Provide the (X, Y) coordinate of the cell's center where the given text is located.  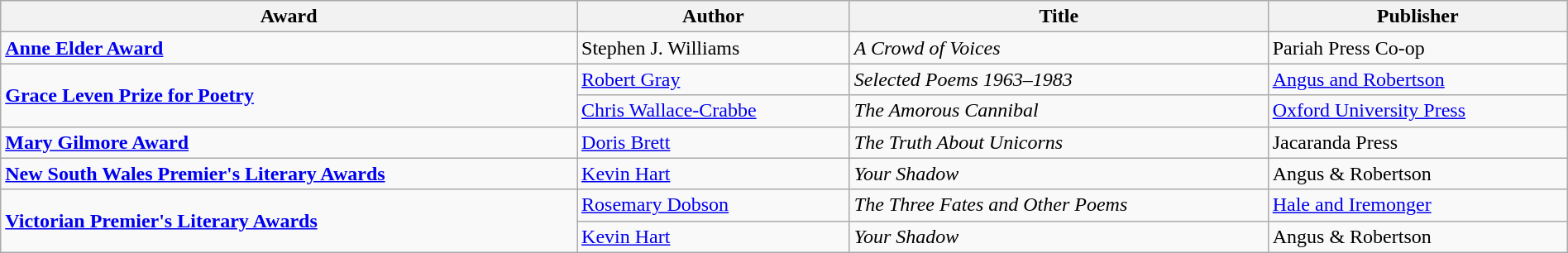
Victorian Premier's Literary Awards (289, 221)
The Three Fates and Other Poems (1059, 205)
Hale and Iremonger (1417, 205)
Doris Brett (714, 142)
New South Wales Premier's Literary Awards (289, 174)
Chris Wallace-Crabbe (714, 111)
Jacaranda Press (1417, 142)
Author (714, 17)
Mary Gilmore Award (289, 142)
Rosemary Dobson (714, 205)
A Crowd of Voices (1059, 48)
Stephen J. Williams (714, 48)
Robert Gray (714, 79)
Publisher (1417, 17)
Angus and Robertson (1417, 79)
The Truth About Unicorns (1059, 142)
Pariah Press Co-op (1417, 48)
Selected Poems 1963–1983 (1059, 79)
Anne Elder Award (289, 48)
Grace Leven Prize for Poetry (289, 95)
The Amorous Cannibal (1059, 111)
Oxford University Press (1417, 111)
Award (289, 17)
Title (1059, 17)
